Search for the cell housing the specified text and yield its (x, y) center coordinate. 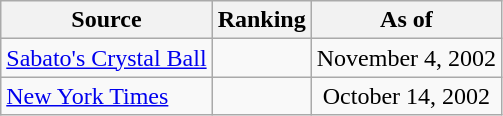
Ranking (262, 20)
As of (406, 20)
October 14, 2002 (406, 96)
November 4, 2002 (406, 58)
Sabato's Crystal Ball (106, 58)
Source (106, 20)
New York Times (106, 96)
